Return (x, y) of the center of cell containing provided text 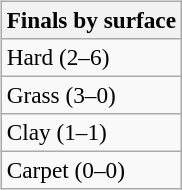
Hard (2–6) (91, 57)
Grass (3–0) (91, 95)
Finals by surface (91, 20)
Carpet (0–0) (91, 171)
Clay (1–1) (91, 133)
